Extract the [X, Y] coordinate from the center of the cell holding the provided text.  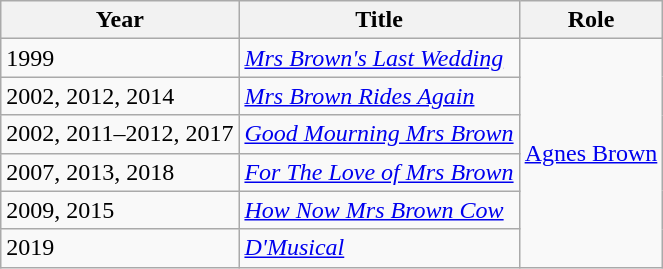
How Now Mrs Brown Cow [379, 210]
For The Love of Mrs Brown [379, 172]
D'Musical [379, 248]
Mrs Brown's Last Wedding [379, 58]
1999 [120, 58]
2007, 2013, 2018 [120, 172]
Year [120, 20]
2019 [120, 248]
Good Mourning Mrs Brown [379, 134]
Agnes Brown [591, 153]
2009, 2015 [120, 210]
Role [591, 20]
Mrs Brown Rides Again [379, 96]
2002, 2011–2012, 2017 [120, 134]
Title [379, 20]
2002, 2012, 2014 [120, 96]
